Provide the [X, Y] coordinate of the cell's center where the given text is located.  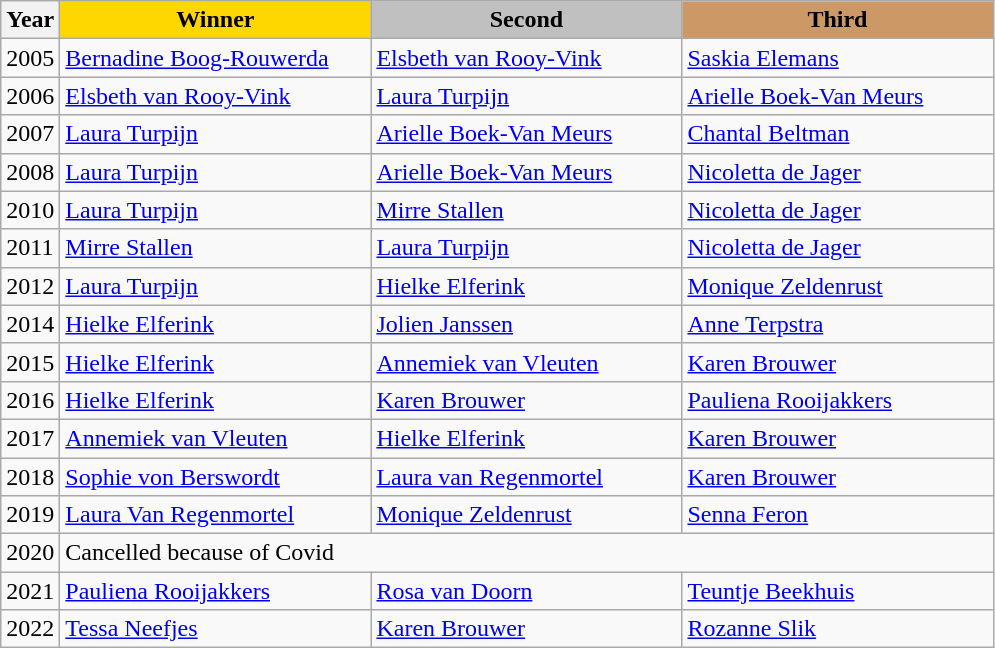
2006 [30, 96]
Bernadine Boog-Rouwerda [216, 58]
Rosa van Doorn [526, 591]
2005 [30, 58]
Chantal Beltman [838, 134]
2022 [30, 629]
Second [526, 20]
2012 [30, 286]
2020 [30, 553]
2017 [30, 438]
Year [30, 20]
2011 [30, 248]
2021 [30, 591]
Tessa Neefjes [216, 629]
2018 [30, 477]
2016 [30, 400]
Senna Feron [838, 515]
Jolien Janssen [526, 324]
Winner [216, 20]
2008 [30, 172]
2010 [30, 210]
2019 [30, 515]
Cancelled because of Covid [526, 553]
2015 [30, 362]
Laura Van Regenmortel [216, 515]
Sophie von Berswordt [216, 477]
Laura van Regenmortel [526, 477]
2007 [30, 134]
Rozanne Slik [838, 629]
2014 [30, 324]
Third [838, 20]
Teuntje Beekhuis [838, 591]
Saskia Elemans [838, 58]
Anne Terpstra [838, 324]
